Determine the [X, Y] coordinate at the center of the cell enclosing the given text.  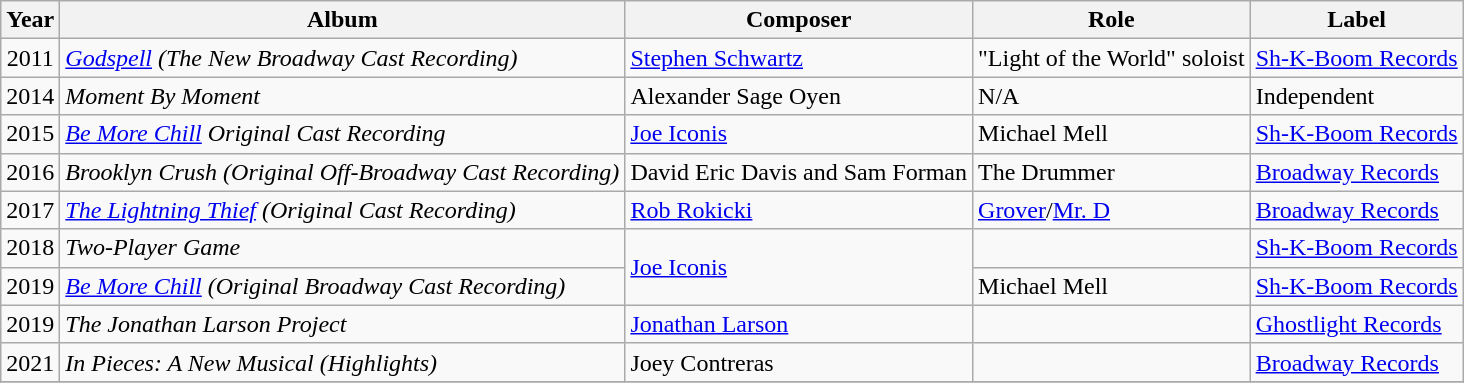
The Lightning Thief (Original Cast Recording) [342, 210]
Moment By Moment [342, 96]
The Jonathan Larson Project [342, 324]
Godspell (The New Broadway Cast Recording) [342, 58]
Jonathan Larson [799, 324]
Label [1356, 20]
2018 [30, 248]
Album [342, 20]
In Pieces: A New Musical (Highlights) [342, 362]
Be More Chill Original Cast Recording [342, 134]
Composer [799, 20]
2017 [30, 210]
Independent [1356, 96]
The Drummer [1112, 172]
2015 [30, 134]
Joey Contreras [799, 362]
Grover/Mr. D [1112, 210]
2016 [30, 172]
Ghostlight Records [1356, 324]
2011 [30, 58]
Brooklyn Crush (Original Off-Broadway Cast Recording) [342, 172]
2014 [30, 96]
"Light of the World" soloist [1112, 58]
Be More Chill (Original Broadway Cast Recording) [342, 286]
Rob Rokicki [799, 210]
2021 [30, 362]
Stephen Schwartz [799, 58]
Two-Player Game [342, 248]
Alexander Sage Oyen [799, 96]
N/A [1112, 96]
Role [1112, 20]
David Eric Davis and Sam Forman [799, 172]
Year [30, 20]
